Detect which cell encompasses the target text, then output its (X, Y) center coordinate. 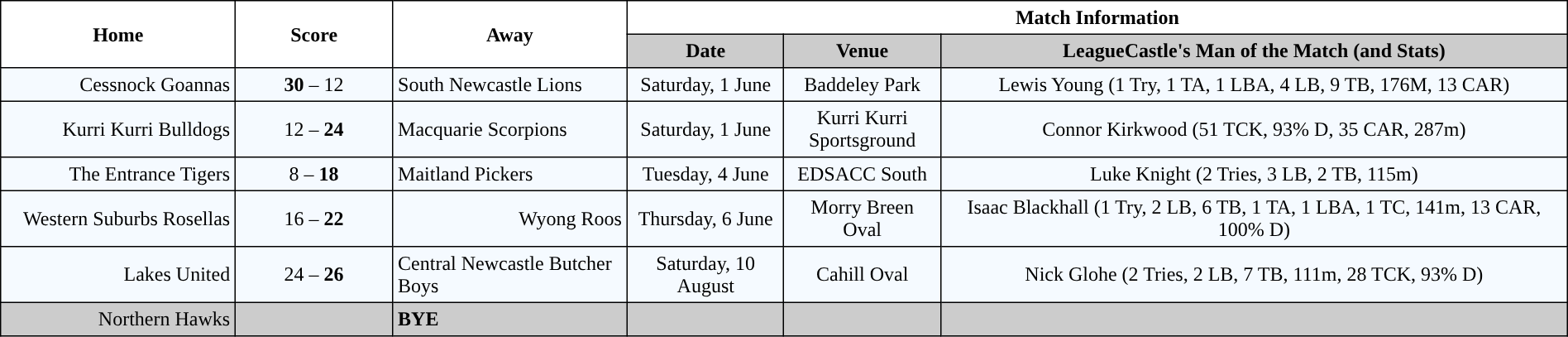
LeagueCastle's Man of the Match (and Stats) (1254, 51)
Maitland Pickers (509, 174)
Match Information (1098, 17)
16 – 22 (314, 219)
Home (118, 35)
The Entrance Tigers (118, 174)
Score (314, 35)
Kurri Kurri Bulldogs (118, 129)
Cessnock Goannas (118, 84)
Baddeley Park (862, 84)
30 – 12 (314, 84)
Thursday, 6 June (706, 219)
Cahill Oval (862, 275)
Away (509, 35)
Connor Kirkwood (51 TCK, 93% D, 35 CAR, 287m) (1254, 129)
Luke Knight (2 Tries, 3 LB, 2 TB, 115m) (1254, 174)
Lewis Young (1 Try, 1 TA, 1 LBA, 4 LB, 9 TB, 176M, 13 CAR) (1254, 84)
Western Suburbs Rosellas (118, 219)
EDSACC South (862, 174)
Northern Hawks (118, 319)
Kurri Kurri Sportsground (862, 129)
Macquarie Scorpions (509, 129)
South Newcastle Lions (509, 84)
BYE (509, 319)
Morry Breen Oval (862, 219)
Central Newcastle Butcher Boys (509, 275)
Tuesday, 4 June (706, 174)
Date (706, 51)
Venue (862, 51)
Lakes United (118, 275)
Saturday, 10 August (706, 275)
8 – 18 (314, 174)
Isaac Blackhall (1 Try, 2 LB, 6 TB, 1 TA, 1 LBA, 1 TC, 141m, 13 CAR, 100% D) (1254, 219)
12 – 24 (314, 129)
Nick Glohe (2 Tries, 2 LB, 7 TB, 111m, 28 TCK, 93% D) (1254, 275)
Wyong Roos (509, 219)
24 – 26 (314, 275)
